From the cell containing the given text, extract its center point as (x, y) coordinate. 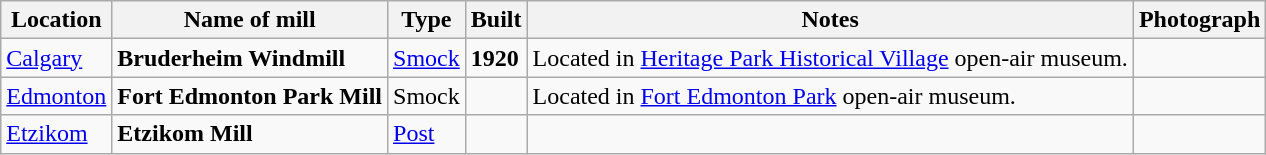
1920 (496, 58)
Type (427, 20)
Etzikom (56, 134)
Located in Heritage Park Historical Village open-air museum. (830, 58)
Edmonton (56, 96)
Calgary (56, 58)
Location (56, 20)
Bruderheim Windmill (250, 58)
Built (496, 20)
Etzikom Mill (250, 134)
Located in Fort Edmonton Park open-air museum. (830, 96)
Fort Edmonton Park Mill (250, 96)
Notes (830, 20)
Name of mill (250, 20)
Post (427, 134)
Photograph (1199, 20)
